For the text-containing cell, return its midpoint in [x, y] coordinate format. 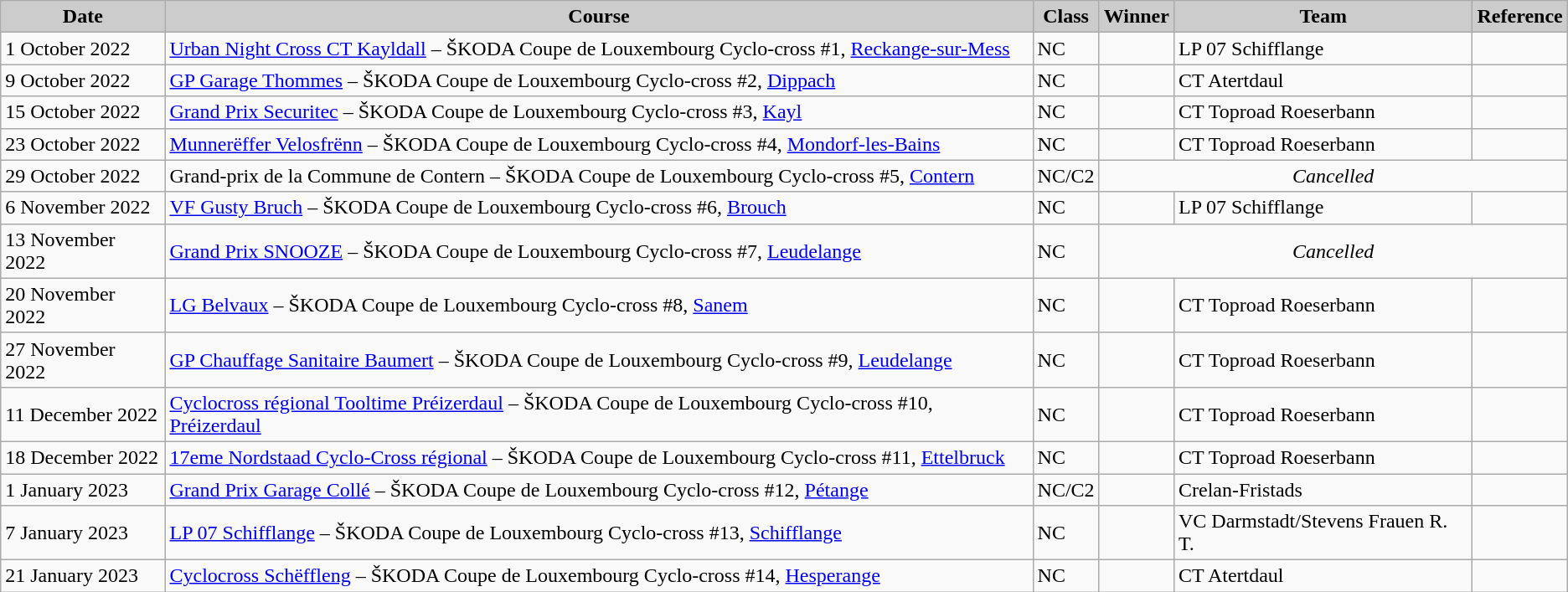
Crelan-Fristads [1323, 490]
Course [599, 17]
15 October 2022 [83, 112]
VC Darmstadt/Stevens Frauen R. T. [1323, 533]
LG Belvaux – ŠKODA Coupe de Louxembourg Cyclo-cross #8, Sanem [599, 305]
VF Gusty Bruch – ŠKODA Coupe de Louxembourg Cyclo-cross #6, Brouch [599, 208]
GP Garage Thommes – ŠKODA Coupe de Louxembourg Cyclo-cross #2, Dippach [599, 80]
Date [83, 17]
Urban Night Cross CT Kayldall – ŠKODA Coupe de Louxembourg Cyclo-cross #1, Reckange-sur-Mess [599, 49]
11 December 2022 [83, 414]
LP 07 Schifflange – ŠKODA Coupe de Louxembourg Cyclo-cross #13, Schifflange [599, 533]
Cyclocross régional Tooltime Préizerdaul – ŠKODA Coupe de Louxembourg Cyclo-cross #10, Préizerdaul [599, 414]
17eme Nordstaad Cyclo-Cross régional – ŠKODA Coupe de Louxembourg Cyclo-cross #11, Ettelbruck [599, 457]
Grand Prix SNOOZE – ŠKODA Coupe de Louxembourg Cyclo-cross #7, Leudelange [599, 251]
23 October 2022 [83, 144]
GP Chauffage Sanitaire Baumert – ŠKODA Coupe de Louxembourg Cyclo-cross #9, Leudelange [599, 360]
Cyclocross Schëffleng – ŠKODA Coupe de Louxembourg Cyclo-cross #14, Hesperange [599, 576]
Team [1323, 17]
27 November 2022 [83, 360]
6 November 2022 [83, 208]
13 November 2022 [83, 251]
29 October 2022 [83, 176]
Grand Prix Garage Collé – ŠKODA Coupe de Louxembourg Cyclo-cross #12, Pétange [599, 490]
1 October 2022 [83, 49]
Munnerëffer Velosfrënn – ŠKODA Coupe de Louxembourg Cyclo-cross #4, Mondorf-les-Bains [599, 144]
Reference [1519, 17]
Grand-prix de la Commune de Contern – ŠKODA Coupe de Louxembourg Cyclo-cross #5, Contern [599, 176]
18 December 2022 [83, 457]
20 November 2022 [83, 305]
Winner [1136, 17]
Grand Prix Securitec – ŠKODA Coupe de Louxembourg Cyclo-cross #3, Kayl [599, 112]
9 October 2022 [83, 80]
21 January 2023 [83, 576]
Class [1065, 17]
1 January 2023 [83, 490]
7 January 2023 [83, 533]
